Return [X, Y] of the center of cell containing provided text 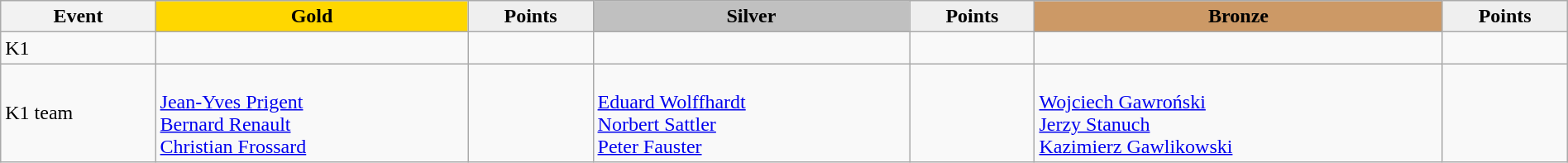
K1 team [78, 113]
Eduard WolffhardtNorbert SattlerPeter Fauster [751, 113]
K1 [78, 48]
Bronze [1239, 17]
Jean-Yves PrigentBernard RenaultChristian Frossard [312, 113]
Gold [312, 17]
Wojciech GawrońskiJerzy StanuchKazimierz Gawlikowski [1239, 113]
Silver [751, 17]
Event [78, 17]
